Pinpoint the cell where the given text exists, returning its [X, Y] midpoint coordinate. 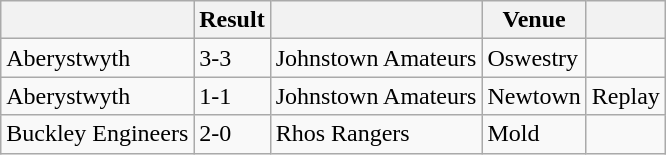
3-3 [232, 58]
1-1 [232, 96]
Mold [534, 134]
Buckley Engineers [98, 134]
Rhos Rangers [376, 134]
Result [232, 20]
Replay [626, 96]
2-0 [232, 134]
Newtown [534, 96]
Oswestry [534, 58]
Venue [534, 20]
